Search for the cell housing the specified text and yield its (X, Y) center coordinate. 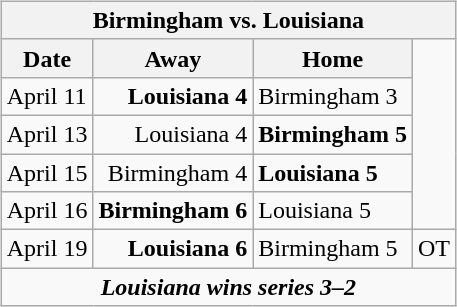
April 15 (47, 173)
April 19 (47, 249)
Birmingham 3 (333, 96)
April 11 (47, 96)
Louisiana 6 (173, 249)
OT (434, 249)
Birmingham vs. Louisiana (228, 20)
April 16 (47, 211)
Date (47, 58)
April 13 (47, 134)
Birmingham 6 (173, 211)
Home (333, 58)
Birmingham 4 (173, 173)
Away (173, 58)
Louisiana wins series 3–2 (228, 287)
